Detect which cell encompasses the target text, then output its [x, y] center coordinate. 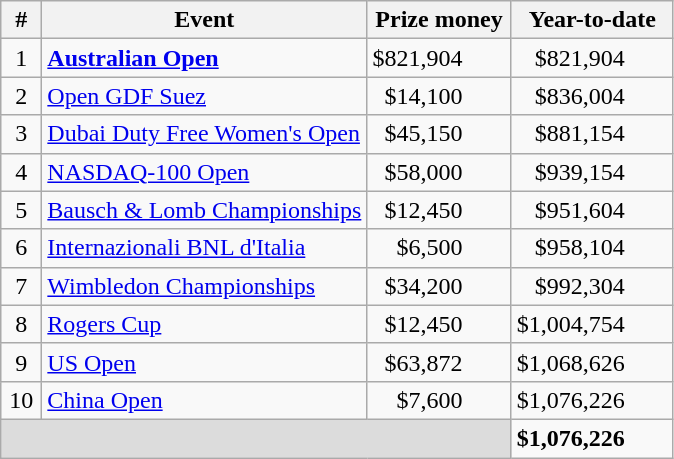
$992,304 [592, 286]
1 [22, 58]
$45,150 [439, 134]
6 [22, 248]
5 [22, 210]
$836,004 [592, 96]
8 [22, 324]
$34,200 [439, 286]
$6,500 [439, 248]
US Open [204, 362]
China Open [204, 400]
# [22, 20]
$951,604 [592, 210]
$14,100 [439, 96]
7 [22, 286]
Australian Open [204, 58]
Year-to-date [592, 20]
Prize money [439, 20]
4 [22, 172]
Dubai Duty Free Women's Open [204, 134]
$7,600 [439, 400]
Rogers Cup [204, 324]
$1,068,626 [592, 362]
NASDAQ-100 Open [204, 172]
2 [22, 96]
$958,104 [592, 248]
Event [204, 20]
Wimbledon Championships [204, 286]
Bausch & Lomb Championships [204, 210]
Open GDF Suez [204, 96]
$63,872 [439, 362]
$881,154 [592, 134]
$58,000 [439, 172]
Internazionali BNL d'Italia [204, 248]
3 [22, 134]
$1,004,754 [592, 324]
10 [22, 400]
9 [22, 362]
$939,154 [592, 172]
